Scan for the cell matching the given text and deliver its (X, Y) coordinate at center. 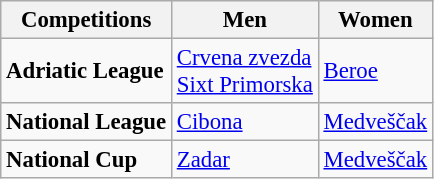
Women (375, 20)
Men (244, 20)
Adriatic League (86, 72)
Cibona (244, 122)
Competitions (86, 20)
National Cup (86, 160)
Beroe (375, 72)
National League (86, 122)
Crvena zvezda Sixt Primorska (244, 72)
Zadar (244, 160)
